Detect which cell encompasses the target text, then output its (X, Y) center coordinate. 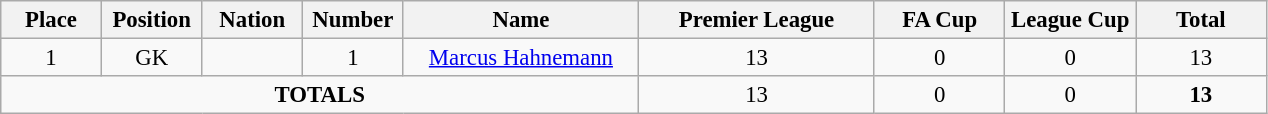
TOTALS (320, 95)
Name (521, 20)
Marcus Hahnemann (521, 58)
Position (152, 20)
Nation (252, 20)
Total (1202, 20)
Premier League (757, 20)
Place (52, 20)
FA Cup (940, 20)
GK (152, 58)
League Cup (1070, 20)
Number (354, 20)
